Return (X, Y) of the center of cell containing provided text 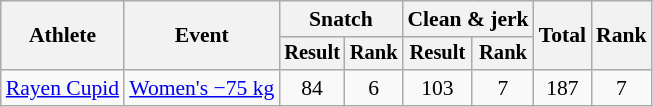
Athlete (62, 36)
Clean & jerk (468, 19)
Event (202, 36)
Total (562, 36)
Rayen Cupid (62, 88)
187 (562, 88)
103 (437, 88)
6 (374, 88)
Women's −75 kg (202, 88)
Snatch (340, 19)
84 (312, 88)
